Determine the [x, y] coordinate at the center of the cell enclosing the given text.  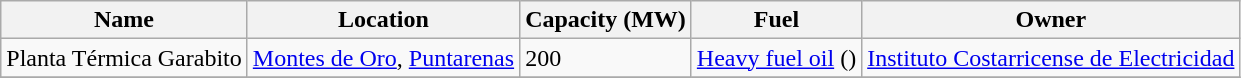
Planta Térmica Garabito [124, 58]
Owner [1051, 20]
200 [606, 58]
Capacity (MW) [606, 20]
Montes de Oro, Puntarenas [383, 58]
Fuel [776, 20]
Instituto Costarricense de Electricidad [1051, 58]
Heavy fuel oil () [776, 58]
Name [124, 20]
Location [383, 20]
